Search for the cell housing the specified text and yield its (x, y) center coordinate. 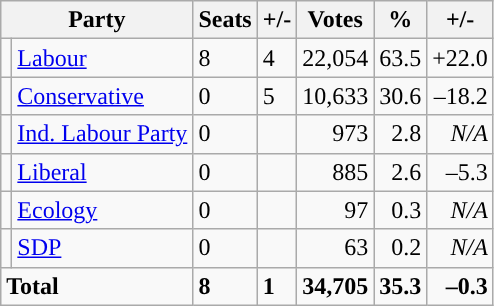
5 (276, 96)
Ecology (102, 210)
Conservative (102, 96)
Party (97, 20)
0.2 (400, 248)
22,054 (336, 58)
0.3 (400, 210)
10,633 (336, 96)
SDP (102, 248)
30.6 (400, 96)
2.6 (400, 172)
4 (276, 58)
% (400, 20)
1 (276, 286)
–5.3 (460, 172)
Total (97, 286)
973 (336, 134)
97 (336, 210)
–0.3 (460, 286)
Labour (102, 58)
Ind. Labour Party (102, 134)
885 (336, 172)
63.5 (400, 58)
–18.2 (460, 96)
35.3 (400, 286)
Liberal (102, 172)
Votes (336, 20)
Seats (225, 20)
+22.0 (460, 58)
63 (336, 248)
34,705 (336, 286)
2.8 (400, 134)
